Pinpoint the cell where the given text exists, returning its [X, Y] midpoint coordinate. 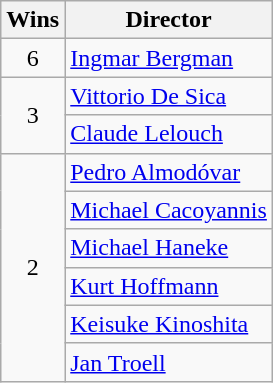
Keisuke Kinoshita [169, 324]
2 [33, 267]
Ingmar Bergman [169, 58]
6 [33, 58]
Kurt Hoffmann [169, 286]
Vittorio De Sica [169, 96]
Michael Haneke [169, 248]
Pedro Almodóvar [169, 172]
3 [33, 115]
Jan Troell [169, 362]
Michael Cacoyannis [169, 210]
Director [169, 20]
Claude Lelouch [169, 134]
Wins [33, 20]
